Capture the cell that displays the provided text and extract its [X, Y] central coordinate. 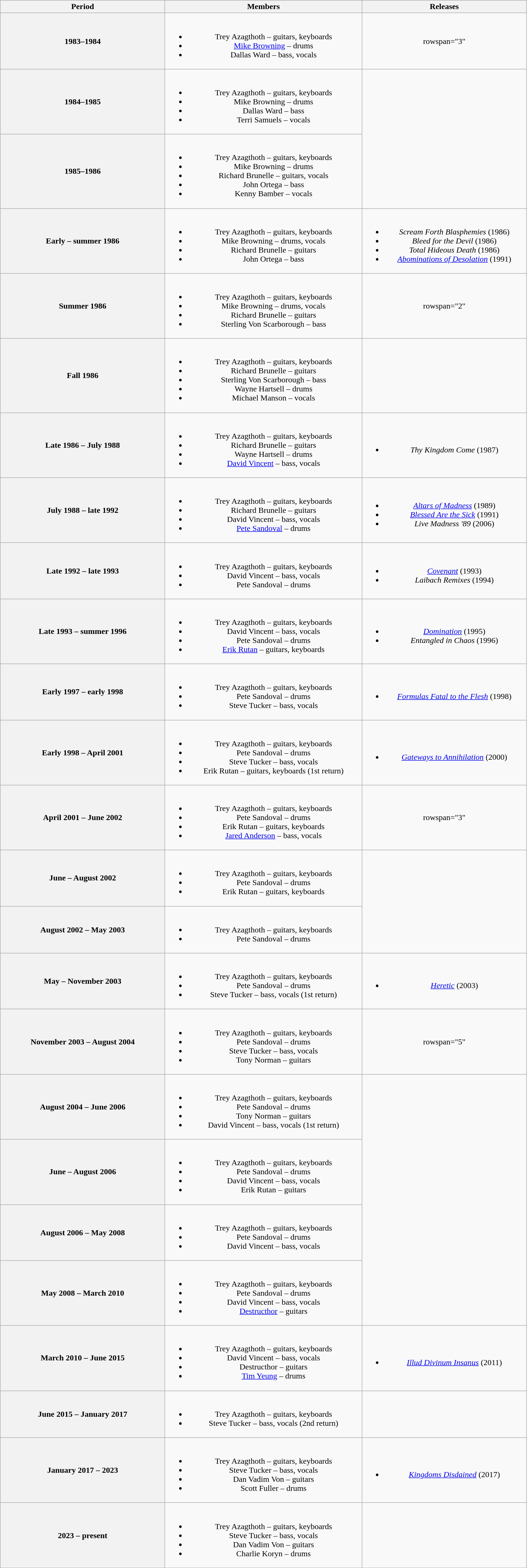
Heretic (2003) [444, 981]
Summer 1986 [83, 306]
August 2006 – May 2008 [83, 1232]
Trey Azagthoth – guitars, keyboardsPete Sandoval – drums [264, 930]
Trey Azagthoth – guitars, keyboardsPete Sandoval – drumsDavid Vincent – bass, vocalsErik Rutan – guitars [264, 1172]
Formulas Fatal to the Flesh (1998) [444, 692]
August 2004 – June 2006 [83, 1107]
Domination (1995)Entangled in Chaos (1996) [444, 631]
Trey Azagthoth – guitars, keyboardsDavid Vincent – bass, vocalsDestructhor – guitarsTim Yeung – drums [264, 1358]
Trey Azagthoth – guitars, keyboardsRichard Brunelle – guitarsSterling Von Scarborough – bassWayne Hartsell – drumsMichael Manson – vocals [264, 376]
2023 – present [83, 1535]
rowspan="2" [444, 306]
Illud Divinum Insanus (2011) [444, 1358]
June 2015 – January 2017 [83, 1414]
Trey Azagthoth – guitars, keyboardsPete Sandoval – drumsSteve Tucker – bass, vocals (1st return) [264, 981]
Trey Azagthoth – guitars, keyboardsPete Sandoval – drumsSteve Tucker – bass, vocals [264, 692]
Trey Azagthoth – guitars, keyboardsPete Sandoval – drumsErik Rutan – guitars, keyboards [264, 878]
Trey Azagthoth – guitars, keyboardsRichard Brunelle – guitarsDavid Vincent – bass, vocalsPete Sandoval – drums [264, 510]
Trey Azagthoth – guitars, keyboardsRichard Brunelle – guitarsWayne Hartsell – drumsDavid Vincent – bass, vocals [264, 445]
May 2008 – March 2010 [83, 1293]
Trey Azagthoth – guitars, keyboardsPete Sandoval – drumsSteve Tucker – bass, vocalsTony Norman – guitars [264, 1042]
Late 1992 – late 1993 [83, 571]
1985–1986 [83, 171]
November 2003 – August 2004 [83, 1042]
Trey Azagthoth – guitars, keyboardsSteve Tucker – bass, vocalsDan Vadim Von – guitarsCharlie Koryn – drums [264, 1535]
Trey Azagthoth – guitars, keyboardsSteve Tucker – bass, vocals (2nd return) [264, 1414]
Thy Kingdom Come (1987) [444, 445]
1983–1984 [83, 41]
Early – summer 1986 [83, 241]
Kingdoms Disdained (2017) [444, 1470]
Scream Forth Blasphemies (1986)Bleed for the Devil (1986)Total Hideous Death (1986)Abominations of Desolation (1991) [444, 241]
Trey Azagthoth – guitars, keyboardsPete Sandoval – drumsDavid Vincent – bass, vocals [264, 1232]
Trey Azagthoth – guitars, keyboardsDavid Vincent – bass, vocalsPete Sandoval – drums [264, 571]
June – August 2006 [83, 1172]
Trey Azagthoth – guitars, keyboardsMike Browning – drums, vocalsRichard Brunelle – guitarsJohn Ortega – bass [264, 241]
1984–1985 [83, 102]
Trey Azagthoth – guitars, keyboardsPete Sandoval – drumsSteve Tucker – bass, vocalsErik Rutan – guitars, keyboards (1st return) [264, 752]
May – November 2003 [83, 981]
March 2010 – June 2015 [83, 1358]
Trey Azagthoth – guitars, keyboardsPete Sandoval – drumsTony Norman – guitars David Vincent – bass, vocals (1st return) [264, 1107]
Releases [444, 7]
Late 1986 – July 1988 [83, 445]
Trey Azagthoth – guitars, keyboardsPete Sandoval – drumsErik Rutan – guitars, keyboardsJared Anderson – bass, vocals [264, 818]
Trey Azagthoth – guitars, keyboardsMike Browning – drumsRichard Brunelle – guitars, vocalsJohn Ortega – bassKenny Bamber – vocals [264, 171]
Late 1993 – summer 1996 [83, 631]
Trey Azagthoth – guitars, keyboardsMike Browning – drums, vocalsRichard Brunelle – guitarsSterling Von Scarborough – bass [264, 306]
Trey Azagthoth – guitars, keyboardsPete Sandoval – drumsDavid Vincent – bass, vocalsDestructhor – guitars [264, 1293]
June – August 2002 [83, 878]
July 1988 – late 1992 [83, 510]
Early 1997 – early 1998 [83, 692]
Members [264, 7]
Covenant (1993)Laibach Remixes (1994) [444, 571]
April 2001 – June 2002 [83, 818]
Trey Azagthoth – guitars, keyboardsSteve Tucker – bass, vocalsDan Vadim Von – guitarsScott Fuller – drums [264, 1470]
August 2002 – May 2003 [83, 930]
rowspan="5" [444, 1042]
Period [83, 7]
January 2017 – 2023 [83, 1470]
Trey Azagthoth – guitars, keyboardsMike Browning – drumsDallas Ward – bassTerri Samuels – vocals [264, 102]
Trey Azagthoth – guitars, keyboardsMike Browning – drumsDallas Ward – bass, vocals [264, 41]
Trey Azagthoth – guitars, keyboardsDavid Vincent – bass, vocalsPete Sandoval – drumsErik Rutan – guitars, keyboards [264, 631]
Altars of Madness (1989)Blessed Are the Sick (1991)Live Madness '89 (2006) [444, 510]
Fall 1986 [83, 376]
Gateways to Annihilation (2000) [444, 752]
Early 1998 – April 2001 [83, 752]
